Scan for the cell matching the given text and deliver its (X, Y) coordinate at center. 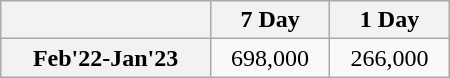
1 Day (390, 20)
266,000 (390, 58)
Feb'22-Jan'23 (106, 58)
698,000 (270, 58)
7 Day (270, 20)
